Return [X, Y] of the center of cell containing provided text 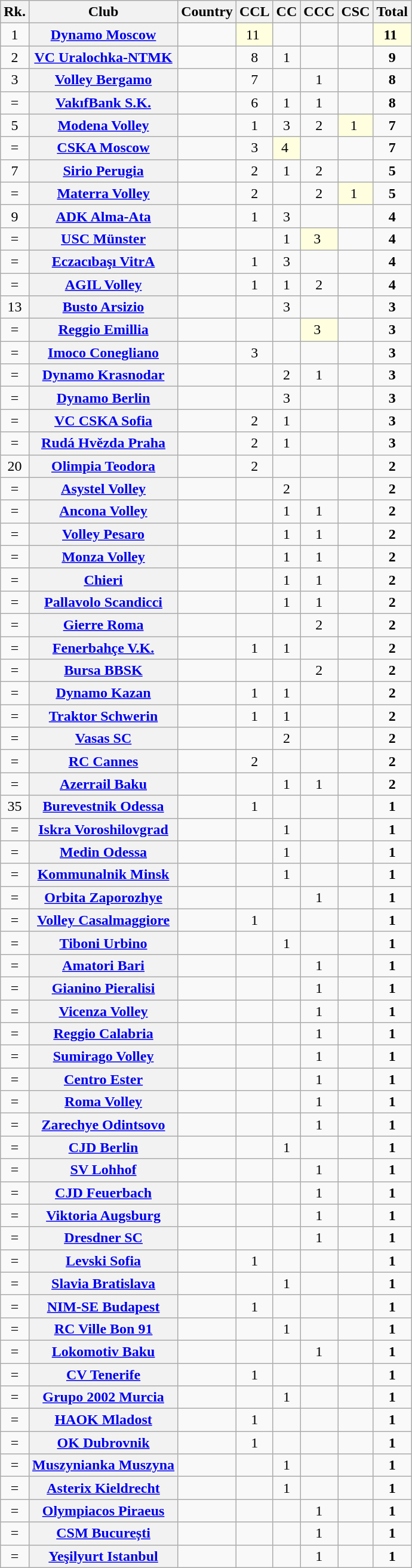
RC Ville Bon 91 [103, 1329]
Club [103, 12]
Gierre Roma [103, 625]
CV Tenerife [103, 1374]
20 [15, 466]
Volley Bergamo [103, 80]
Asystel Volley [103, 489]
Dynamo Berlin [103, 398]
Burevestnik Odessa [103, 807]
VC Uralochka-NTMK [103, 57]
Dynamo Kazan [103, 693]
6 [254, 103]
13 [15, 307]
Zarechye Odintsovo [103, 1125]
Total [392, 12]
Azerrail Baku [103, 784]
Dynamo Krasnodar [103, 375]
Grupo 2002 Murcia [103, 1397]
Sirio Perugia [103, 171]
USC Münster [103, 239]
Kommunalnik Minsk [103, 875]
VakıfBank S.K. [103, 103]
Tiboni Urbino [103, 943]
Monza Volley [103, 557]
Yeşilyurt Istanbul [103, 1556]
Reggio Emillia [103, 330]
Olympiacos Piraeus [103, 1511]
AGIL Volley [103, 285]
Country [207, 12]
NIM-SE Budapest [103, 1306]
Rk. [15, 12]
Vasas SC [103, 739]
CC [287, 12]
Dynamo Moscow [103, 35]
CSC [356, 12]
Dresdner SC [103, 1238]
Muszynianka Muszyna [103, 1465]
Pallavolo Scandicci [103, 602]
CCL [254, 12]
Slavia Bratislava [103, 1283]
Viktoria Augsburg [103, 1215]
Bursa BBSK [103, 671]
Amatori Bari [103, 965]
Busto Arsizio [103, 307]
Iskra Voroshilovgrad [103, 829]
Ancona Volley [103, 511]
CSKA Moscow [103, 148]
Imoco Conegliano [103, 353]
Asterix Kieldrecht [103, 1488]
35 [15, 807]
Lokomotiv Baku [103, 1351]
Rudá Hvězda Praha [103, 443]
CSM București [103, 1533]
HAOK Mladost [103, 1420]
Sumirago Volley [103, 1057]
Gianino Pieralisi [103, 988]
Materra Volley [103, 193]
CCC [319, 12]
ADK Alma-Ata [103, 216]
Reggio Calabria [103, 1034]
Fenerbahçe V.K. [103, 647]
Olimpia Teodora [103, 466]
Medin Odessa [103, 852]
Eczacıbaşı VitrA [103, 261]
CJD Berlin [103, 1147]
CJD Feuerbach [103, 1193]
Levski Sofia [103, 1261]
Volley Pesaro [103, 534]
RC Cannes [103, 761]
Traktor Schwerin [103, 716]
VC CSKA Sofia [103, 421]
SV Lohhof [103, 1170]
Roma Volley [103, 1102]
Orbita Zaporozhye [103, 897]
Volley Casalmaggiore [103, 920]
Vicenza Volley [103, 1011]
Modena Volley [103, 125]
Chieri [103, 579]
Centro Ester [103, 1079]
OK Dubrovnik [103, 1443]
